Scan for the cell matching the given text and deliver its (x, y) coordinate at center. 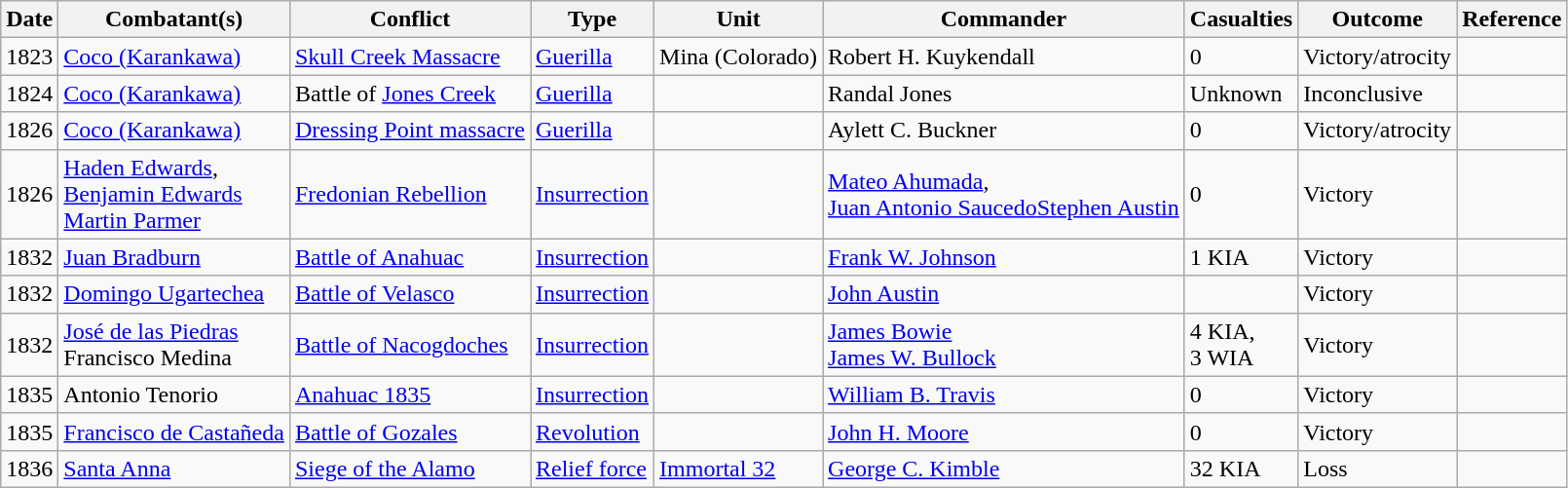
Fredonian Rebellion (409, 194)
George C. Kimble (1004, 469)
Revolution (592, 432)
32 KIA (1241, 469)
Battle of Velasco (409, 294)
1836 (29, 469)
Battle of Nacogdoches (409, 345)
Type (592, 19)
Unknown (1241, 94)
Reference (1512, 19)
José de las PiedrasFrancisco Medina (174, 345)
1824 (29, 94)
Battle of Jones Creek (409, 94)
Commander (1004, 19)
Randal Jones (1004, 94)
Casualties (1241, 19)
Conflict (409, 19)
Domingo Ugartechea (174, 294)
Outcome (1377, 19)
James BowieJames W. Bullock (1004, 345)
1823 (29, 56)
Combatant(s) (174, 19)
Robert H. Kuykendall (1004, 56)
Aylett C. Buckner (1004, 131)
Siege of the Alamo (409, 469)
Skull Creek Massacre (409, 56)
Battle of Anahuac (409, 257)
4 KIA,3 WIA (1241, 345)
Anahuac 1835 (409, 394)
1 KIA (1241, 257)
Mateo Ahumada,Juan Antonio SaucedoStephen Austin (1004, 194)
Dressing Point massacre (409, 131)
Inconclusive (1377, 94)
Mina (Colorado) (738, 56)
Unit (738, 19)
Loss (1377, 469)
John H. Moore (1004, 432)
Juan Bradburn (174, 257)
Haden Edwards,Benjamin EdwardsMartin Parmer (174, 194)
Immortal 32 (738, 469)
Francisco de Castañeda (174, 432)
Frank W. Johnson (1004, 257)
Date (29, 19)
John Austin (1004, 294)
William B. Travis (1004, 394)
Santa Anna (174, 469)
Battle of Gozales (409, 432)
Relief force (592, 469)
Antonio Tenorio (174, 394)
